Identify which cell holds the provided text, then report its [x, y] central coordinate. 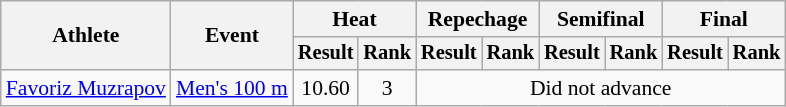
Did not advance [600, 88]
Repechage [478, 19]
Men's 100 m [232, 88]
3 [387, 88]
Heat [354, 19]
Event [232, 36]
Final [724, 19]
10.60 [326, 88]
Athlete [86, 36]
Semifinal [600, 19]
Favoriz Muzrapov [86, 88]
